Extract the (X, Y) coordinate from the center of the cell holding the provided text.  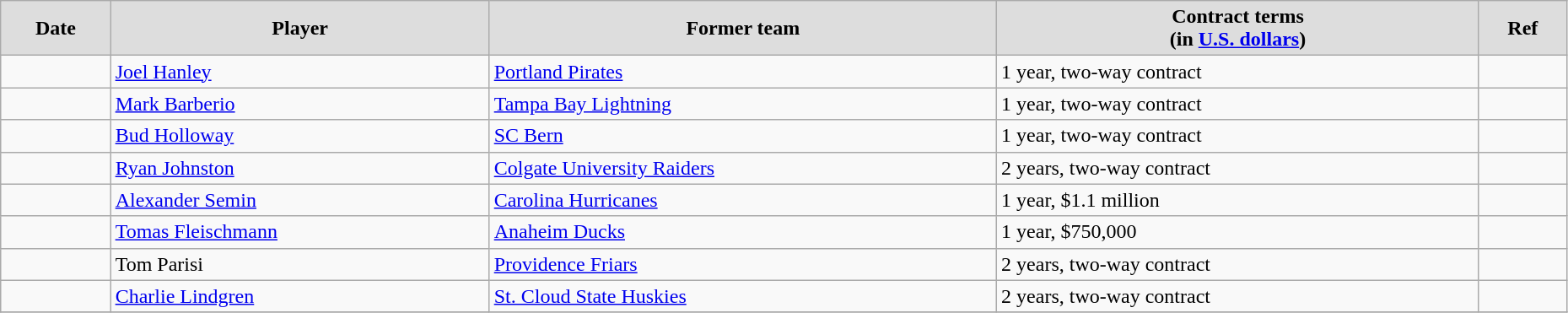
Alexander Semin (300, 200)
Joel Hanley (300, 72)
Colgate University Raiders (742, 168)
1 year, $750,000 (1238, 232)
Portland Pirates (742, 72)
Anaheim Ducks (742, 232)
Charlie Lindgren (300, 296)
Former team (742, 29)
Providence Friars (742, 264)
Tampa Bay Lightning (742, 104)
Ryan Johnston (300, 168)
SC Bern (742, 136)
Date (56, 29)
Tomas Fleischmann (300, 232)
St. Cloud State Huskies (742, 296)
Bud Holloway (300, 136)
Contract terms(in U.S. dollars) (1238, 29)
Ref (1522, 29)
Carolina Hurricanes (742, 200)
Mark Barberio (300, 104)
1 year, $1.1 million (1238, 200)
Player (300, 29)
Tom Parisi (300, 264)
